Pinpoint the cell where the given text exists, returning its (x, y) midpoint coordinate. 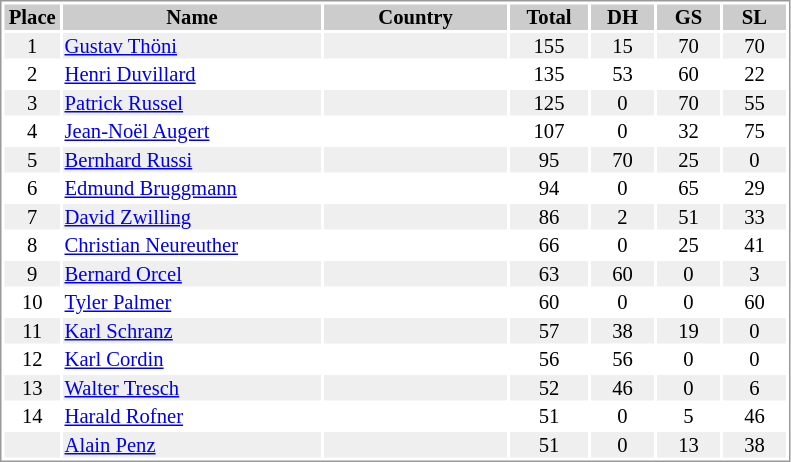
Place (32, 17)
Christian Neureuther (192, 245)
Walter Tresch (192, 388)
155 (549, 46)
125 (549, 103)
Name (192, 17)
19 (688, 331)
10 (32, 303)
Henri Duvillard (192, 75)
11 (32, 331)
SL (754, 17)
41 (754, 245)
Harald Rofner (192, 417)
32 (688, 131)
55 (754, 103)
7 (32, 217)
Karl Cordin (192, 359)
1 (32, 46)
86 (549, 217)
33 (754, 217)
GS (688, 17)
Bernard Orcel (192, 274)
52 (549, 388)
Gustav Thöni (192, 46)
63 (549, 274)
94 (549, 189)
22 (754, 75)
135 (549, 75)
9 (32, 274)
53 (622, 75)
Jean-Noël Augert (192, 131)
DH (622, 17)
75 (754, 131)
29 (754, 189)
Alain Penz (192, 445)
Karl Schranz (192, 331)
Patrick Russel (192, 103)
Bernhard Russi (192, 160)
66 (549, 245)
95 (549, 160)
65 (688, 189)
12 (32, 359)
David Zwilling (192, 217)
57 (549, 331)
4 (32, 131)
Total (549, 17)
Tyler Palmer (192, 303)
107 (549, 131)
15 (622, 46)
Edmund Bruggmann (192, 189)
14 (32, 417)
Country (416, 17)
8 (32, 245)
